Detect which cell encompasses the target text, then output its [x, y] center coordinate. 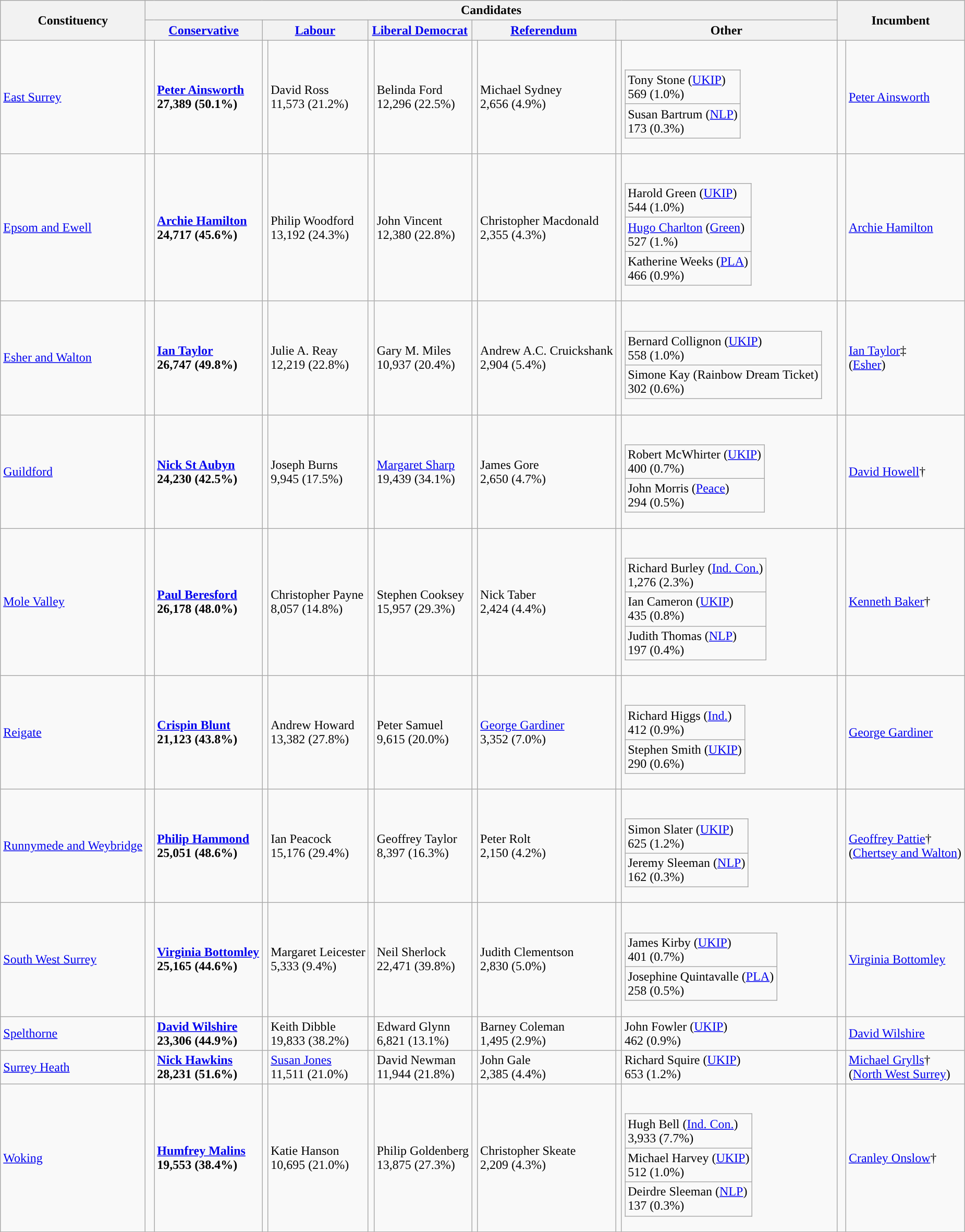
Robert McWhirter (UKIP)400 (0.7%) [694, 461]
James Kirby (UKIP)401 (0.7%) Josephine Quintavalle (PLA)258 (0.5%) [729, 960]
Paul Beresford26,178 (48.0%) [209, 602]
Kenneth Baker† [905, 602]
Edward Glynn6,821 (13.1%) [422, 1033]
Gary M. Miles10,937 (20.4%) [422, 358]
Peter Ainsworth [905, 97]
Deirdre Sleeman (NLP)137 (0.3%) [689, 1199]
Hugh Bell (Ind. Con.)3,933 (7.7%) [689, 1131]
Surrey Heath [73, 1067]
Ian Taylor‡(Esher) [905, 358]
Mole Valley [73, 602]
James Gore2,650 (4.7%) [547, 472]
Liberal Democrat [420, 30]
Andrew Howard13,382 (27.8%) [318, 732]
Robert McWhirter (UKIP)400 (0.7%) John Morris (Peace)294 (0.5%) [729, 472]
Virginia Bottomley [905, 960]
East Surrey [73, 97]
Guildford [73, 472]
Archie Hamilton24,717 (45.6%) [209, 227]
Judith Thomas (NLP)197 (0.4%) [695, 643]
Simon Slater (UKIP)625 (1.2%) [687, 836]
Hugh Bell (Ind. Con.)3,933 (7.7%) Michael Harvey (UKIP)512 (1.0%) Deirdre Sleeman (NLP)137 (0.3%) [729, 1158]
John Vincent12,380 (22.8%) [422, 227]
Ian Peacock15,176 (29.4%) [318, 846]
Philip Goldenberg13,875 (27.3%) [422, 1158]
Michael Sydney2,656 (4.9%) [547, 97]
Hugo Charlton (Green)527 (1.%) [688, 235]
Harold Green (UKIP)544 (1.0%) [688, 200]
Esher and Walton [73, 358]
Richard Burley (Ind. Con.)1,276 (2.3%) [695, 575]
Joseph Burns9,945 (17.5%) [318, 472]
Archie Hamilton [905, 227]
Judith Clementson2,830 (5.0%) [547, 960]
Geoffrey Pattie†(Chertsey and Walton) [905, 846]
Christopher Payne8,057 (14.8%) [318, 602]
Richard Higgs (Ind.)412 (0.9%) [685, 723]
David Wilshire [905, 1033]
Conservative [204, 30]
Stephen Cooksey15,957 (29.3%) [422, 602]
Barney Coleman1,495 (2.9%) [547, 1033]
Simone Kay (Rainbow Dream Ticket)302 (0.6%) [723, 382]
Candidates [491, 10]
Margaret Sharp19,439 (34.1%) [422, 472]
Peter Rolt2,150 (4.2%) [547, 846]
Richard Squire (UKIP)653 (1.2%) [729, 1067]
Keith Dibble19,833 (38.2%) [318, 1033]
Christopher Macdonald2,355 (4.3%) [547, 227]
Epsom and Ewell [73, 227]
Julie A. Reay12,219 (22.8%) [318, 358]
Peter Ainsworth27,389 (50.1%) [209, 97]
Susan Bartrum (NLP)173 (0.3%) [683, 121]
Stephen Smith (UKIP)290 (0.6%) [685, 756]
Andrew A.C. Cruickshank2,904 (5.4%) [547, 358]
John Morris (Peace)294 (0.5%) [694, 496]
Christopher Skeate2,209 (4.3%) [547, 1158]
Humfrey Malins19,553 (38.4%) [209, 1158]
Spelthorne [73, 1033]
Jeremy Sleeman (NLP)162 (0.3%) [687, 870]
Susan Jones11,511 (21.0%) [318, 1067]
Neil Sherlock22,471 (39.8%) [422, 960]
Philip Woodford13,192 (24.3%) [318, 227]
Peter Samuel9,615 (20.0%) [422, 732]
Belinda Ford12,296 (22.5%) [422, 97]
Tony Stone (UKIP)569 (1.0%) Susan Bartrum (NLP)173 (0.3%) [729, 97]
Woking [73, 1158]
Labour [315, 30]
Runnymede and Weybridge [73, 846]
Katie Hanson10,695 (21.0%) [318, 1158]
Referendum [544, 30]
Reigate [73, 732]
James Kirby (UKIP)401 (0.7%) [701, 949]
Katherine Weeks (PLA)466 (0.9%) [688, 268]
John Gale2,385 (4.4%) [547, 1067]
Richard Higgs (Ind.)412 (0.9%) Stephen Smith (UKIP)290 (0.6%) [729, 732]
South West Surrey [73, 960]
Constituency [73, 20]
Michael Grylls†(North West Surrey) [905, 1067]
Bernard Collignon (UKIP)558 (1.0%) [723, 348]
Margaret Leicester5,333 (9.4%) [318, 960]
Virginia Bottomley25,165 (44.6%) [209, 960]
David Ross11,573 (21.2%) [318, 97]
Philip Hammond25,051 (48.6%) [209, 846]
Ian Taylor26,747 (49.8%) [209, 358]
Other [726, 30]
David Newman11,944 (21.8%) [422, 1067]
Bernard Collignon (UKIP)558 (1.0%) Simone Kay (Rainbow Dream Ticket)302 (0.6%) [729, 358]
Richard Burley (Ind. Con.)1,276 (2.3%) Ian Cameron (UKIP)435 (0.8%) Judith Thomas (NLP)197 (0.4%) [729, 602]
George Gardiner [905, 732]
Incumbent [900, 20]
George Gardiner3,352 (7.0%) [547, 732]
Harold Green (UKIP)544 (1.0%) Hugo Charlton (Green)527 (1.%) Katherine Weeks (PLA)466 (0.9%) [729, 227]
Cranley Onslow† [905, 1158]
Geoffrey Taylor8,397 (16.3%) [422, 846]
Crispin Blunt21,123 (43.8%) [209, 732]
Tony Stone (UKIP)569 (1.0%) [683, 87]
John Fowler (UKIP)462 (0.9%) [729, 1033]
Ian Cameron (UKIP)435 (0.8%) [695, 609]
Nick St Aubyn24,230 (42.5%) [209, 472]
David Wilshire23,306 (44.9%) [209, 1033]
Michael Harvey (UKIP)512 (1.0%) [689, 1165]
Nick Hawkins28,231 (51.6%) [209, 1067]
Josephine Quintavalle (PLA)258 (0.5%) [701, 984]
Simon Slater (UKIP)625 (1.2%) Jeremy Sleeman (NLP)162 (0.3%) [729, 846]
David Howell† [905, 472]
Nick Taber2,424 (4.4%) [547, 602]
